Locate the cell with the specified text and output its (x, y) center coordinate. 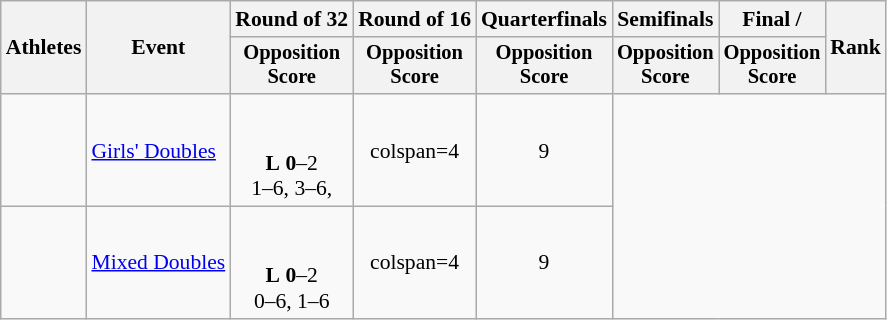
Round of 16 (414, 19)
Rank (856, 48)
L 0–2 0–6, 1–6 (292, 263)
Semifinals (666, 19)
Girls' Doubles (158, 150)
Mixed Doubles (158, 263)
Final / (772, 19)
Event (158, 48)
Athletes (44, 48)
L 0–2 1–6, 3–6, (292, 150)
Quarterfinals (544, 19)
Round of 32 (292, 19)
